For the text-containing cell, return its midpoint in (X, Y) coordinate format. 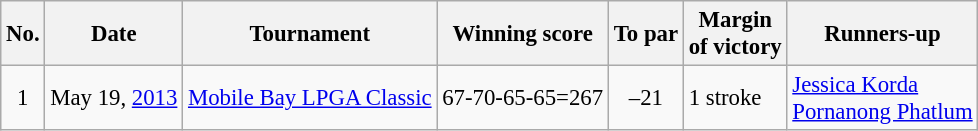
1 (23, 98)
–21 (646, 98)
Date (114, 34)
Runners-up (882, 34)
To par (646, 34)
1 stroke (735, 98)
May 19, 2013 (114, 98)
67-70-65-65=267 (523, 98)
Marginof victory (735, 34)
Mobile Bay LPGA Classic (310, 98)
Winning score (523, 34)
Tournament (310, 34)
No. (23, 34)
Jessica Korda Pornanong Phatlum (882, 98)
